Return [x, y] of the center of cell containing provided text 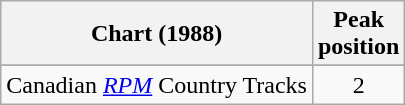
Chart (1988) [157, 34]
2 [358, 85]
Peakposition [358, 34]
Canadian RPM Country Tracks [157, 85]
